Return (x, y) of the center of cell containing provided text 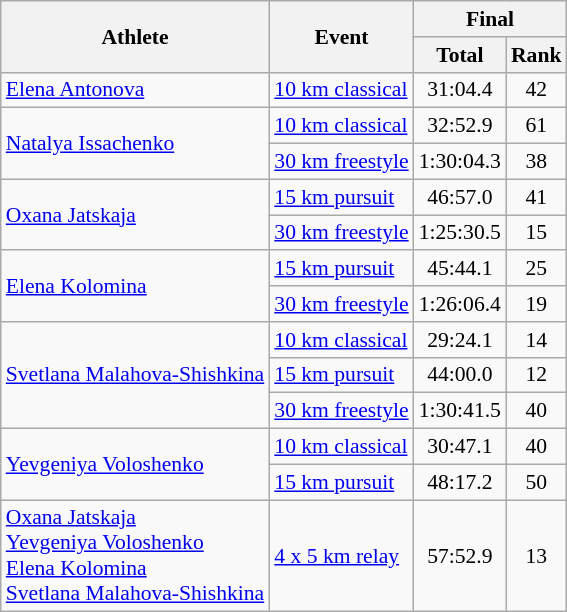
30:47.1 (460, 447)
1:30:41.5 (460, 411)
31:04.4 (460, 90)
Oxana Jatskaja (136, 214)
42 (536, 90)
19 (536, 304)
Elena Kolomina (136, 286)
48:17.2 (460, 482)
1:26:06.4 (460, 304)
4 x 5 km relay (341, 556)
Total (460, 55)
1:30:04.3 (460, 162)
38 (536, 162)
Final (490, 19)
61 (536, 126)
Oxana JatskajaYevgeniya VoloshenkoElena KolominaSvetlana Malahova-Shishkina (136, 556)
44:00.0 (460, 375)
12 (536, 375)
Rank (536, 55)
Natalya Issachenko (136, 144)
Athlete (136, 36)
14 (536, 340)
41 (536, 197)
25 (536, 269)
45:44.1 (460, 269)
46:57.0 (460, 197)
57:52.9 (460, 556)
1:25:30.5 (460, 233)
13 (536, 556)
29:24.1 (460, 340)
15 (536, 233)
Svetlana Malahova-Shishkina (136, 376)
Elena Antonova (136, 90)
Yevgeniya Voloshenko (136, 464)
32:52.9 (460, 126)
Event (341, 36)
50 (536, 482)
